Provide the (x, y) coordinate of the cell's center where the given text is located.  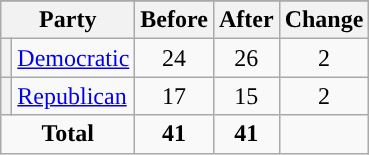
Party (68, 20)
26 (246, 58)
Before (174, 20)
Democratic (74, 58)
After (246, 20)
Republican (74, 96)
Total (68, 134)
17 (174, 96)
15 (246, 96)
Change (324, 20)
24 (174, 58)
